Find where the given text appears and provide that cell's center as (x, y) coordinate. 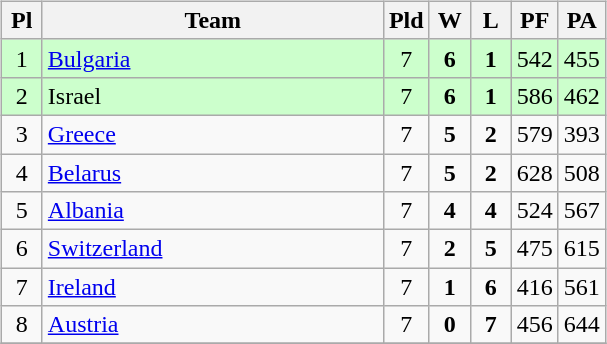
W (450, 20)
462 (582, 96)
Ireland (212, 287)
586 (534, 96)
524 (534, 211)
475 (534, 249)
644 (582, 325)
Greece (212, 134)
393 (582, 134)
8 (22, 325)
508 (582, 173)
Austria (212, 325)
579 (534, 134)
Switzerland (212, 249)
542 (534, 58)
Albania (212, 211)
Pld (406, 20)
416 (534, 287)
3 (22, 134)
Bulgaria (212, 58)
455 (582, 58)
628 (534, 173)
567 (582, 211)
Pl (22, 20)
L (490, 20)
Israel (212, 96)
0 (450, 325)
615 (582, 249)
456 (534, 325)
Team (212, 20)
PF (534, 20)
PA (582, 20)
Belarus (212, 173)
561 (582, 287)
